Search for the cell housing the specified text and yield its (X, Y) center coordinate. 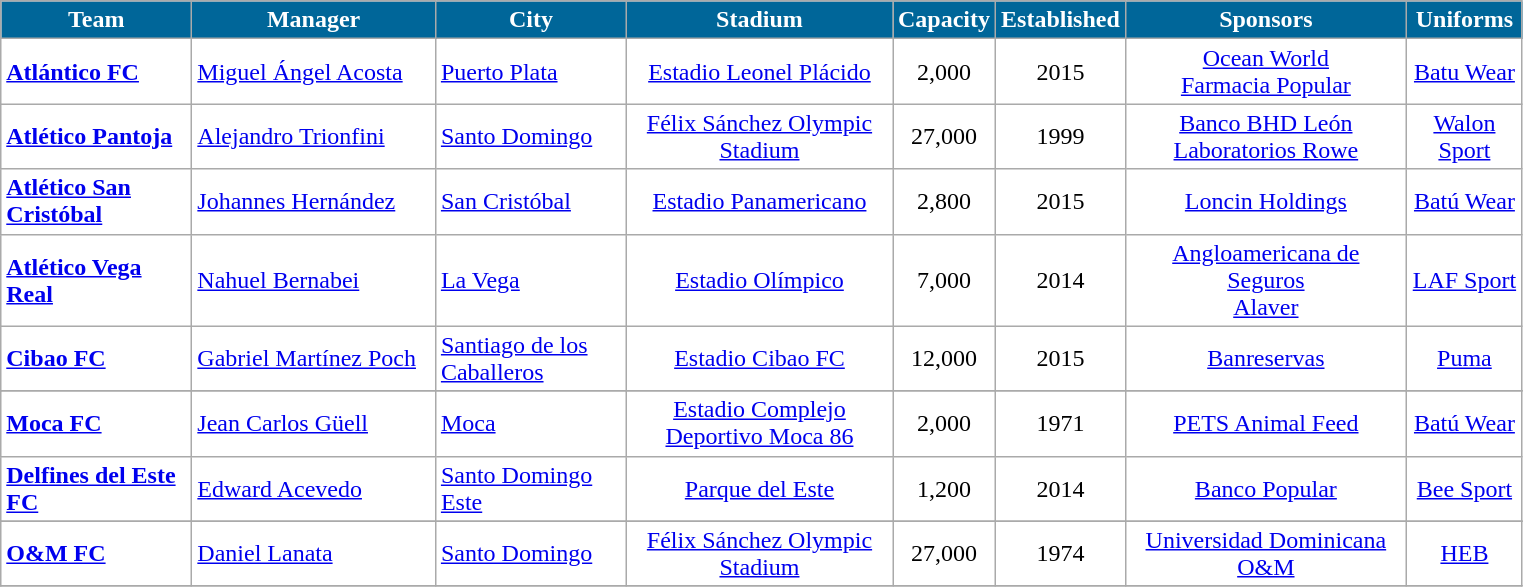
Cibao FC (96, 358)
Sponsors (1266, 20)
Johannes Hernández (314, 202)
12,000 (944, 358)
Moca FC (96, 424)
Parque del Este (759, 488)
Puma (1464, 358)
La Vega (530, 280)
Manager (314, 20)
Angloamericana de Seguros Alaver (1266, 280)
Gabriel Martínez Poch (314, 358)
Estadio Olímpico (759, 280)
Team (96, 20)
Atlántico FC (96, 72)
Loncin Holdings (1266, 202)
San Cristóbal (530, 202)
Edward Acevedo (314, 488)
Estadio Complejo Deportivo Moca 86 (759, 424)
Capacity (944, 20)
Estadio Panamericano (759, 202)
Ocean World Farmacia Popular (1266, 72)
Estadio Leonel Plácido (759, 72)
Delfines del Este FC (96, 488)
Atlético Pantoja (96, 136)
1999 (1061, 136)
Puerto Plata (530, 72)
Atlético San Cristóbal (96, 202)
HEB (1464, 554)
Banreservas (1266, 358)
Bee Sport (1464, 488)
Stadium (759, 20)
Daniel Lanata (314, 554)
Batu Wear (1464, 72)
Atlético Vega Real (96, 280)
Miguel Ángel Acosta (314, 72)
Banco BHD León Laboratorios Rowe (1266, 136)
Moca (530, 424)
Jean Carlos Güell (314, 424)
Alejandro Trionfini (314, 136)
1971 (1061, 424)
Universidad Dominicana O&M (1266, 554)
Santiago de los Caballeros (530, 358)
LAF Sport (1464, 280)
Established (1061, 20)
PETS Animal Feed (1266, 424)
Uniforms (1464, 20)
Nahuel Bernabei (314, 280)
Walon Sport (1464, 136)
City (530, 20)
1974 (1061, 554)
Banco Popular (1266, 488)
Santo Domingo Este (530, 488)
7,000 (944, 280)
Estadio Cibao FC (759, 358)
1,200 (944, 488)
O&M FC (96, 554)
2,800 (944, 202)
